Detect which cell encompasses the target text, then output its [x, y] center coordinate. 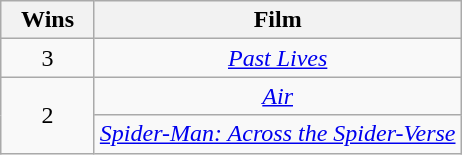
3 [48, 58]
Past Lives [278, 58]
2 [48, 115]
Spider-Man: Across the Spider-Verse [278, 134]
Wins [48, 20]
Air [278, 96]
Film [278, 20]
